From the cell containing the given text, extract its center point as (X, Y) coordinate. 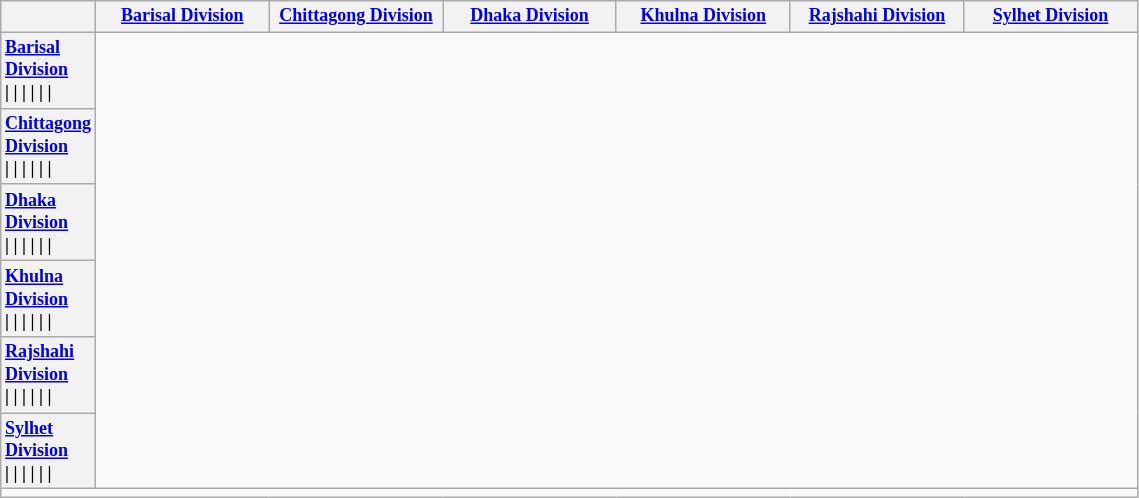
Dhaka Division (530, 16)
Chittagong Division| | | | | | (48, 146)
Sylhet Division| | | | | | (48, 451)
Khulna Division| | | | | | (48, 298)
Dhaka Division| | | | | | (48, 222)
Barisal Division (182, 16)
Rajshahi Division| | | | | | (48, 375)
Khulna Division (703, 16)
Sylhet Division (1051, 16)
Rajshahi Division (877, 16)
Chittagong Division (356, 16)
Barisal Division| | | | | | (48, 70)
